Scan for the cell matching the given text and deliver its [x, y] coordinate at center. 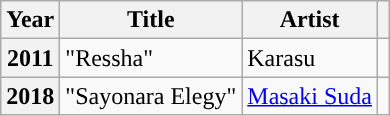
Masaki Suda [310, 96]
"Ressha" [151, 58]
2018 [30, 96]
Karasu [310, 58]
Title [151, 20]
Year [30, 20]
Artist [310, 20]
"Sayonara Elegy" [151, 96]
2011 [30, 58]
